Return (x, y) of the center of cell containing provided text 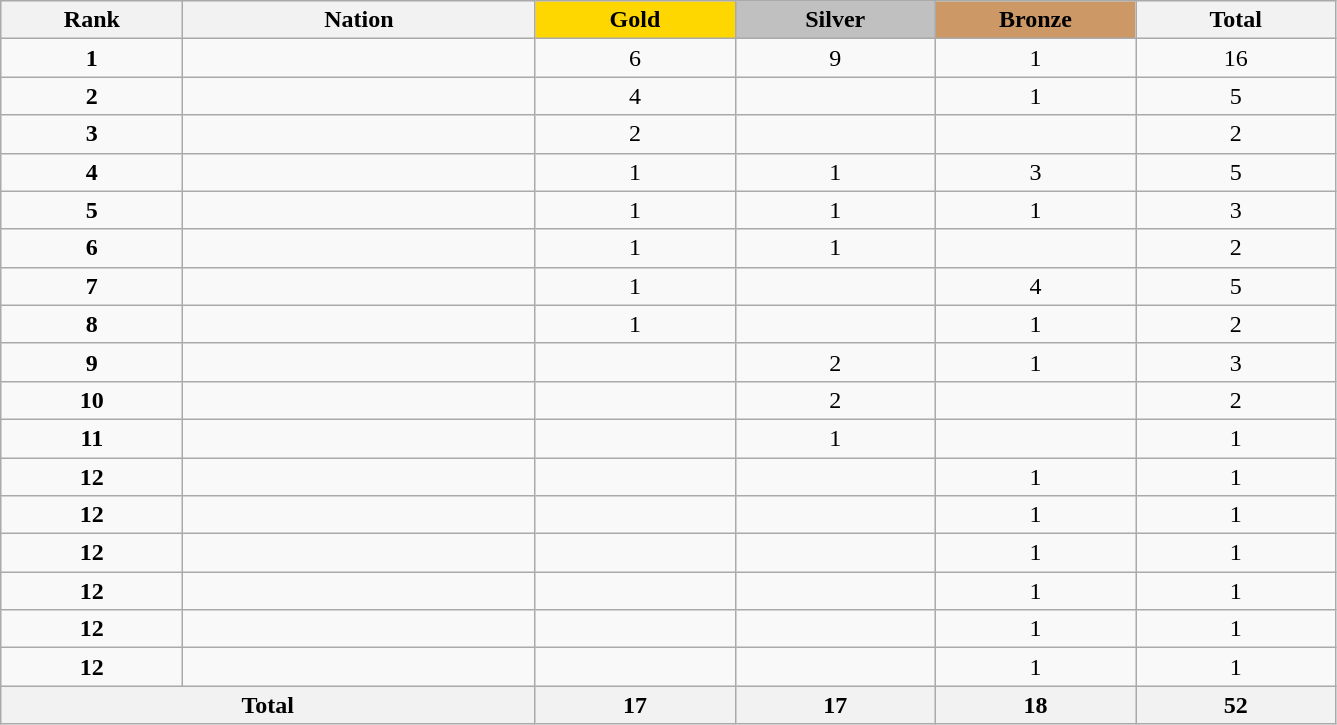
Silver (835, 20)
18 (1035, 705)
Nation (359, 20)
11 (92, 438)
16 (1236, 58)
10 (92, 400)
7 (92, 286)
Bronze (1035, 20)
52 (1236, 705)
Rank (92, 20)
8 (92, 324)
Gold (635, 20)
